Identify which cell holds the provided text, then report its (X, Y) central coordinate. 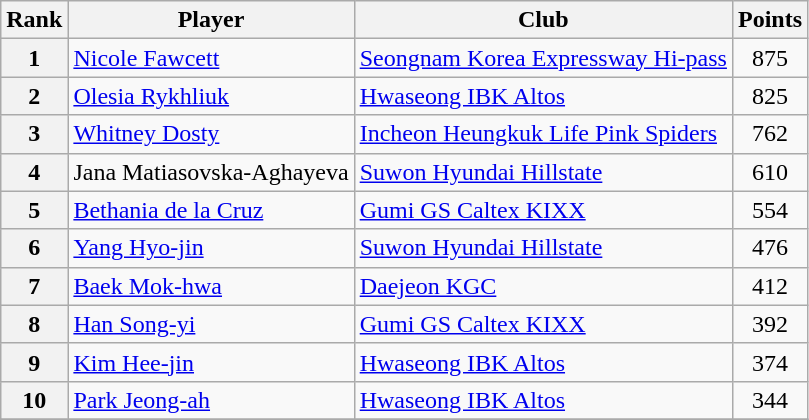
1 (34, 58)
Whitney Dosty (211, 134)
Incheon Heungkuk Life Pink Spiders (543, 134)
Bethania de la Cruz (211, 210)
Nicole Fawcett (211, 58)
9 (34, 362)
Baek Mok-hwa (211, 286)
762 (770, 134)
Player (211, 20)
875 (770, 58)
Seongnam Korea Expressway Hi-pass (543, 58)
412 (770, 286)
4 (34, 172)
374 (770, 362)
2 (34, 96)
Yang Hyo-jin (211, 248)
Olesia Rykhliuk (211, 96)
554 (770, 210)
344 (770, 400)
Rank (34, 20)
Jana Matiasovska-Aghayeva (211, 172)
7 (34, 286)
6 (34, 248)
3 (34, 134)
5 (34, 210)
392 (770, 324)
610 (770, 172)
476 (770, 248)
10 (34, 400)
Points (770, 20)
Park Jeong-ah (211, 400)
Kim Hee-jin (211, 362)
Club (543, 20)
8 (34, 324)
825 (770, 96)
Han Song-yi (211, 324)
Daejeon KGC (543, 286)
